Output the [X, Y] coordinate of the center of the cell containing the given text.  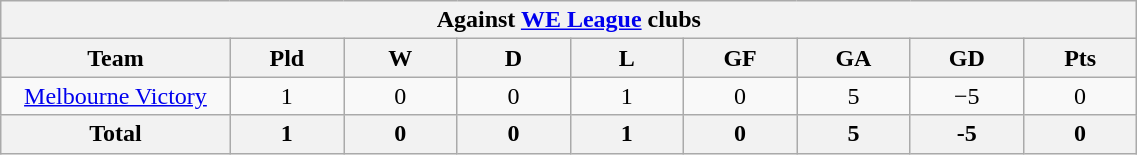
Total [116, 134]
GD [966, 58]
W [400, 58]
Pld [286, 58]
Team [116, 58]
Against WE League clubs [569, 20]
GF [740, 58]
GA [854, 58]
L [626, 58]
D [514, 58]
−5 [966, 96]
Melbourne Victory [116, 96]
Pts [1080, 58]
-5 [966, 134]
